From the cell containing the given text, extract its center point as (x, y) coordinate. 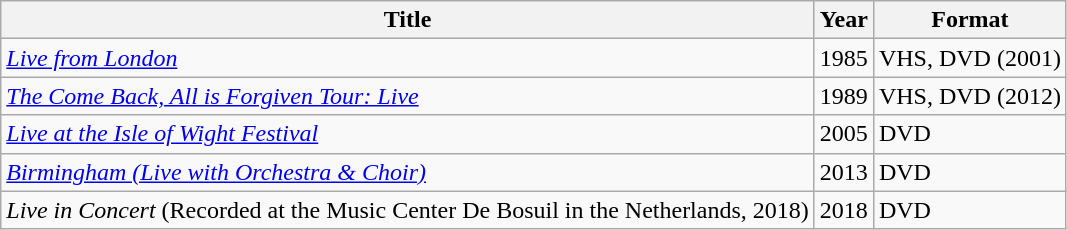
2013 (844, 172)
Format (970, 20)
2005 (844, 134)
VHS, DVD (2012) (970, 96)
Year (844, 20)
Title (408, 20)
VHS, DVD (2001) (970, 58)
2018 (844, 210)
Birmingham (Live with Orchestra & Choir) (408, 172)
1989 (844, 96)
The Come Back, All is Forgiven Tour: Live (408, 96)
Live from London (408, 58)
Live at the Isle of Wight Festival (408, 134)
Live in Concert (Recorded at the Music Center De Bosuil in the Netherlands, 2018) (408, 210)
1985 (844, 58)
